Identify which cell holds the provided text, then report its [X, Y] central coordinate. 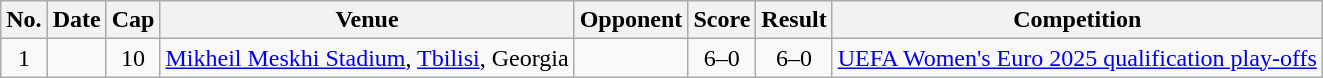
10 [133, 58]
1 [24, 58]
Score [722, 20]
Result [794, 20]
Venue [367, 20]
Opponent [631, 20]
Cap [133, 20]
Mikheil Meskhi Stadium, Tbilisi, Georgia [367, 58]
Date [76, 20]
UEFA Women's Euro 2025 qualification play-offs [1077, 58]
Competition [1077, 20]
No. [24, 20]
